Locate the cell with the specified text and output its [X, Y] center coordinate. 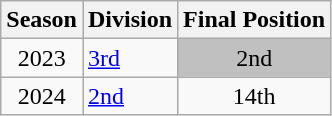
3rd [130, 58]
Season [42, 20]
Division [130, 20]
14th [254, 96]
Final Position [254, 20]
2023 [42, 58]
2024 [42, 96]
